Detect which cell encompasses the target text, then output its (X, Y) center coordinate. 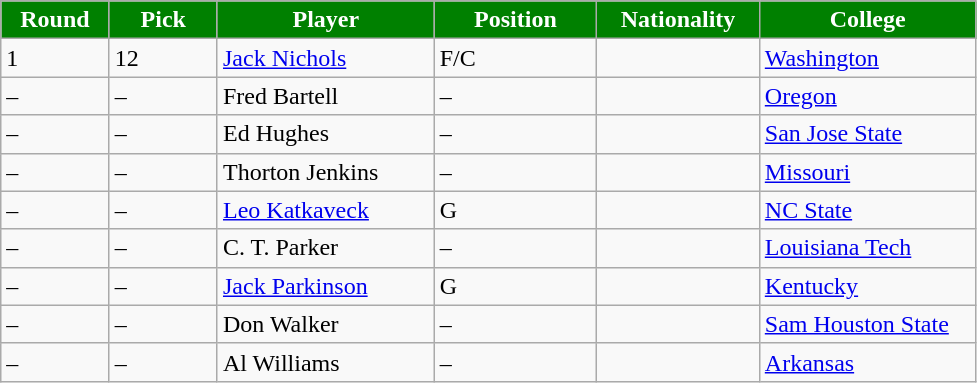
San Jose State (868, 134)
1 (55, 58)
Don Walker (326, 324)
College (868, 20)
Fred Bartell (326, 96)
Leo Katkaveck (326, 210)
Al Williams (326, 362)
Missouri (868, 172)
Kentucky (868, 286)
Jack Parkinson (326, 286)
Washington (868, 58)
Arkansas (868, 362)
C. T. Parker (326, 248)
F/C (516, 58)
Sam Houston State (868, 324)
Thorton Jenkins (326, 172)
Ed Hughes (326, 134)
Player (326, 20)
12 (163, 58)
Oregon (868, 96)
Round (55, 20)
Louisiana Tech (868, 248)
Jack Nichols (326, 58)
Position (516, 20)
Pick (163, 20)
Nationality (678, 20)
NC State (868, 210)
